Return [X, Y] of the center of cell containing provided text 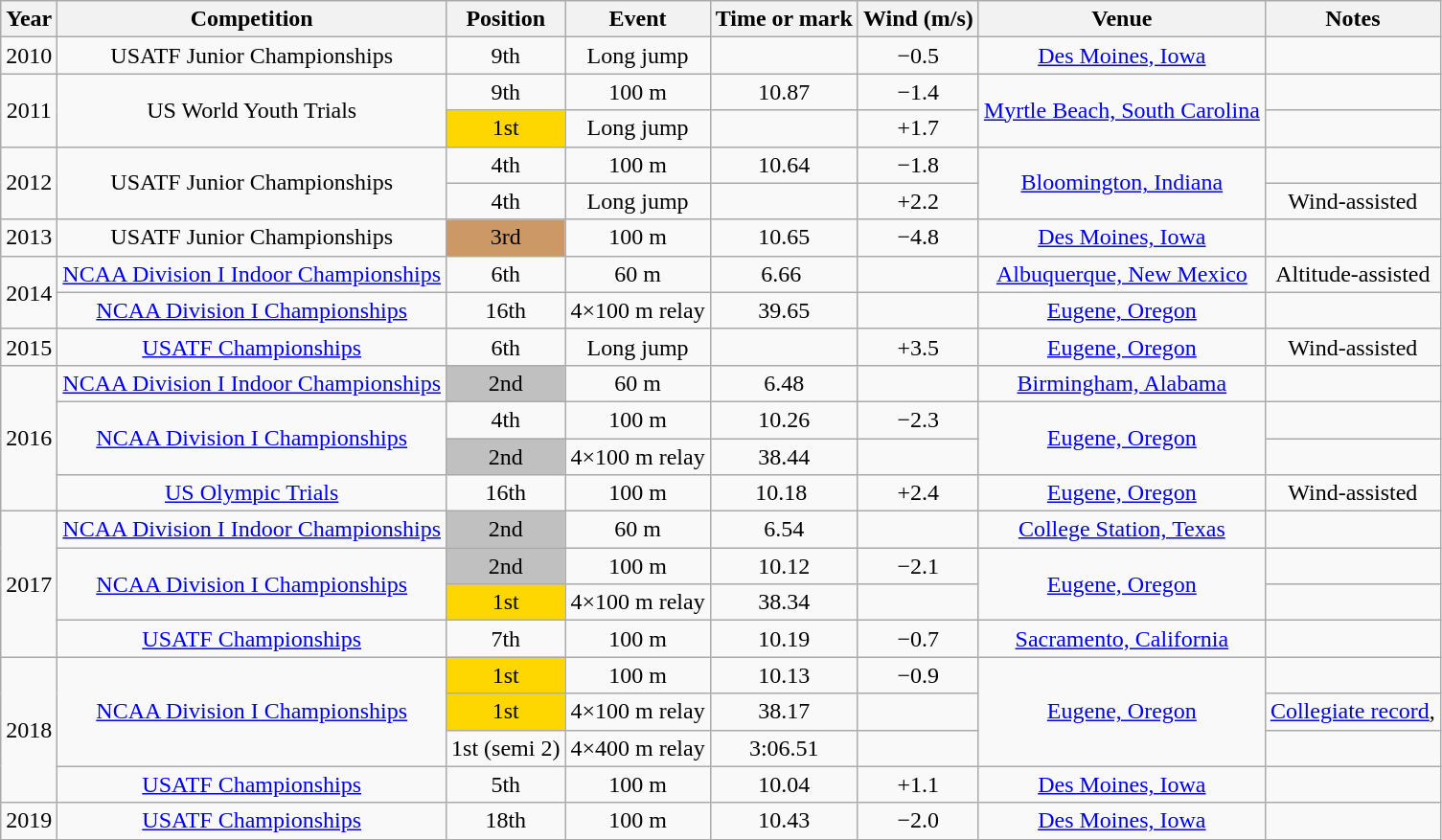
7th [506, 639]
6.48 [784, 383]
−2.1 [918, 566]
5th [506, 784]
38.34 [784, 602]
Venue [1121, 19]
2017 [29, 584]
Sacramento, California [1121, 639]
Collegiate record, [1353, 712]
2016 [29, 438]
10.26 [784, 420]
10.43 [784, 821]
−0.7 [918, 639]
Albuquerque, New Mexico [1121, 274]
38.44 [784, 457]
10.64 [784, 165]
2015 [29, 347]
US World Youth Trials [252, 110]
−1.4 [918, 92]
Bloomington, Indiana [1121, 183]
2014 [29, 292]
10.65 [784, 238]
6.66 [784, 274]
+1.1 [918, 784]
Event [638, 19]
Altitude-assisted [1353, 274]
10.18 [784, 493]
−0.9 [918, 675]
Year [29, 19]
+2.2 [918, 201]
−0.5 [918, 56]
10.13 [784, 675]
18th [506, 821]
+2.4 [918, 493]
2018 [29, 730]
3:06.51 [784, 748]
10.12 [784, 566]
39.65 [784, 310]
−4.8 [918, 238]
Time or mark [784, 19]
Competition [252, 19]
38.17 [784, 712]
−1.8 [918, 165]
2013 [29, 238]
US Olympic Trials [252, 493]
6.54 [784, 530]
+3.5 [918, 347]
2011 [29, 110]
Position [506, 19]
Wind (m/s) [918, 19]
10.04 [784, 784]
4×400 m relay [638, 748]
2019 [29, 821]
2010 [29, 56]
3rd [506, 238]
2012 [29, 183]
Myrtle Beach, South Carolina [1121, 110]
+1.7 [918, 128]
−2.3 [918, 420]
−2.0 [918, 821]
College Station, Texas [1121, 530]
Birmingham, Alabama [1121, 383]
10.87 [784, 92]
10.19 [784, 639]
1st (semi 2) [506, 748]
Notes [1353, 19]
